Identify which cell holds the provided text, then report its (X, Y) central coordinate. 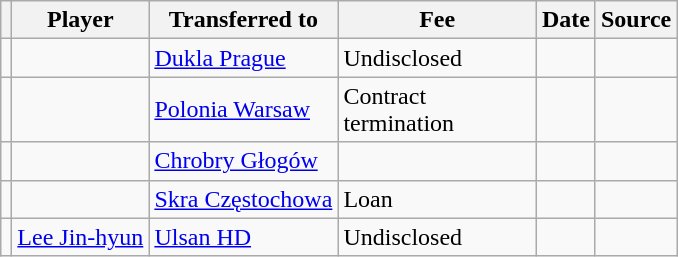
Date (566, 20)
Contract termination (438, 110)
Chrobry Głogów (244, 161)
Skra Częstochowa (244, 199)
Fee (438, 20)
Loan (438, 199)
Polonia Warsaw (244, 110)
Transferred to (244, 20)
Dukla Prague (244, 58)
Source (636, 20)
Ulsan HD (244, 237)
Player (80, 20)
Lee Jin-hyun (80, 237)
